Scan for the cell matching the given text and deliver its [x, y] coordinate at center. 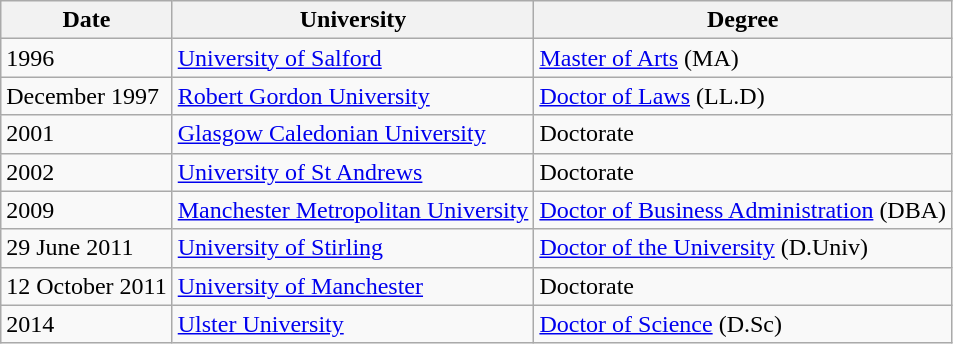
1996 [86, 58]
Doctor of the University (D.Univ) [743, 248]
12 October 2011 [86, 286]
University of Stirling [353, 248]
Robert Gordon University [353, 96]
2009 [86, 210]
29 June 2011 [86, 248]
University of Manchester [353, 286]
Degree [743, 20]
2001 [86, 134]
Glasgow Caledonian University [353, 134]
2014 [86, 324]
University of Salford [353, 58]
Doctor of Science (D.Sc) [743, 324]
Date [86, 20]
Doctor of Laws (LL.D) [743, 96]
Doctor of Business Administration (DBA) [743, 210]
University of St Andrews [353, 172]
Manchester Metropolitan University [353, 210]
University [353, 20]
2002 [86, 172]
Master of Arts (MA) [743, 58]
December 1997 [86, 96]
Ulster University [353, 324]
